Output the [X, Y] coordinate of the center of the cell containing the given text.  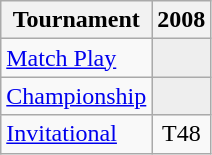
Tournament [76, 20]
T48 [182, 134]
Championship [76, 96]
Invitational [76, 134]
2008 [182, 20]
Match Play [76, 58]
